Return the (X, Y) coordinate for the center point of the cell that contains the specified text.  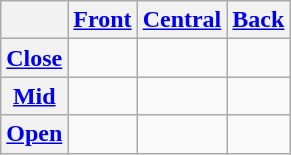
Mid (34, 96)
Close (34, 58)
Back (258, 20)
Central (182, 20)
Open (34, 134)
Front (102, 20)
